Capture the cell that displays the provided text and extract its [X, Y] central coordinate. 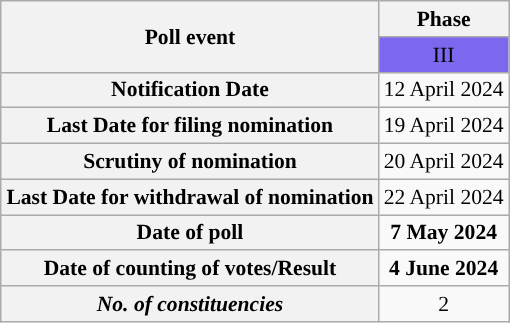
20 April 2024 [444, 161]
Poll event [190, 36]
22 April 2024 [444, 197]
Date of poll [190, 232]
2 [444, 304]
7 May 2024 [444, 232]
III [444, 54]
Last Date for withdrawal of nomination [190, 197]
No. of constituencies [190, 304]
19 April 2024 [444, 126]
Notification Date [190, 90]
Phase [444, 19]
4 June 2024 [444, 268]
Scrutiny of nomination [190, 161]
Last Date for filing nomination [190, 126]
12 April 2024 [444, 90]
Date of counting of votes/Result [190, 268]
